Return [X, Y] of the center of cell containing provided text 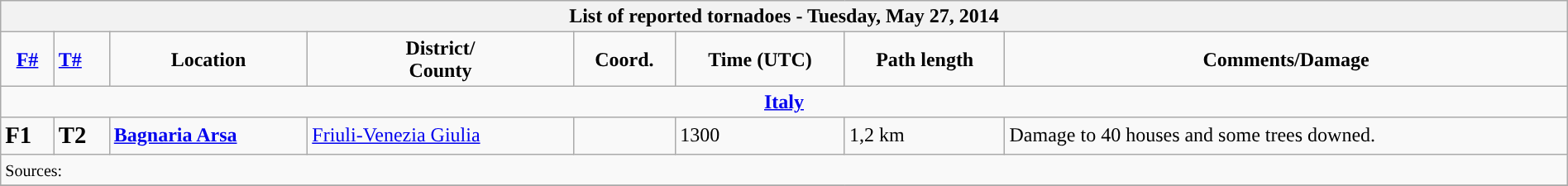
List of reported tornadoes - Tuesday, May 27, 2014 [784, 17]
T2 [81, 136]
1300 [761, 136]
Friuli-Venezia Giulia [440, 136]
Comments/Damage [1286, 60]
Bagnaria Arsa [208, 136]
Damage to 40 houses and some trees downed. [1286, 136]
T# [81, 60]
Path length [925, 60]
1,2 km [925, 136]
Sources: [784, 169]
Time (UTC) [761, 60]
F# [28, 60]
Coord. [624, 60]
Location [208, 60]
F1 [28, 136]
Italy [784, 102]
District/County [440, 60]
